Extract the (x, y) coordinate from the center of the cell holding the provided text.  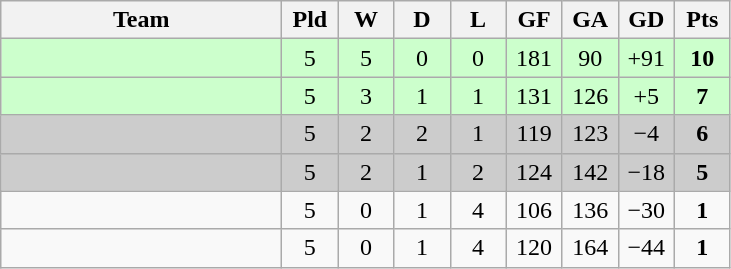
GF (534, 20)
−4 (646, 134)
142 (590, 172)
−44 (646, 248)
+5 (646, 96)
GA (590, 20)
3 (366, 96)
GD (646, 20)
+91 (646, 58)
124 (534, 172)
7 (702, 96)
181 (534, 58)
126 (590, 96)
W (366, 20)
10 (702, 58)
−30 (646, 210)
−18 (646, 172)
164 (590, 248)
L (478, 20)
106 (534, 210)
6 (702, 134)
123 (590, 134)
119 (534, 134)
131 (534, 96)
Pts (702, 20)
136 (590, 210)
120 (534, 248)
D (422, 20)
90 (590, 58)
Team (142, 20)
Pld (310, 20)
